Capture the cell that displays the provided text and extract its (x, y) central coordinate. 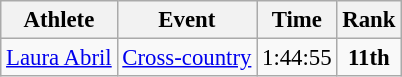
Time (297, 20)
1:44:55 (297, 58)
Laura Abril (59, 58)
Athlete (59, 20)
11th (369, 58)
Rank (369, 20)
Cross-country (187, 58)
Event (187, 20)
